Extract the [x, y] coordinate from the center of the cell holding the provided text.  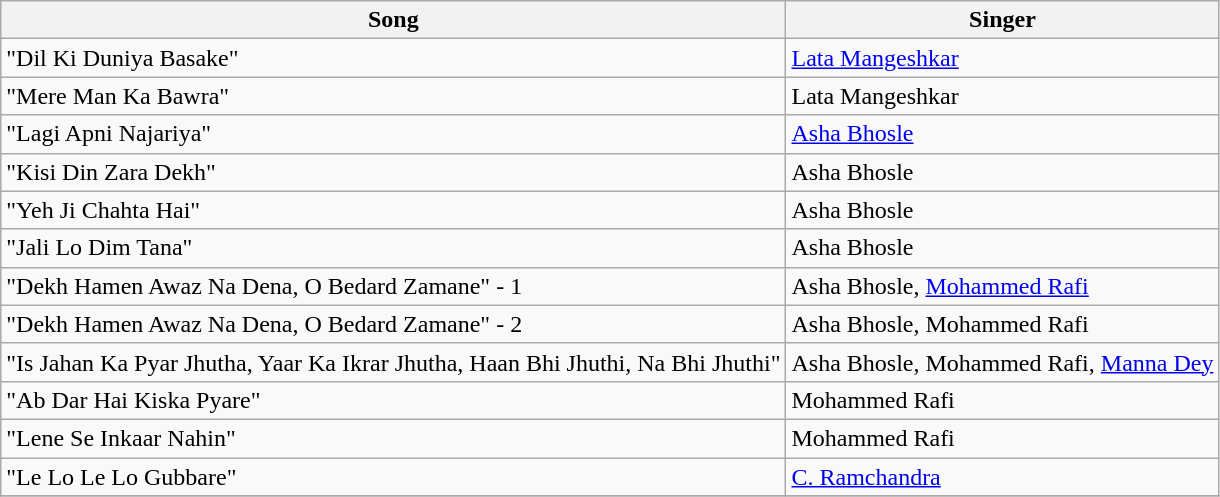
"Lene Se Inkaar Nahin" [394, 438]
"Lagi Apni Najariya" [394, 134]
"Mere Man Ka Bawra" [394, 96]
"Dekh Hamen Awaz Na Dena, O Bedard Zamane" - 1 [394, 286]
Singer [1002, 20]
"Dil Ki Duniya Basake" [394, 58]
"Le Lo Le Lo Gubbare" [394, 477]
Asha Bhosle, Mohammed Rafi, Manna Dey [1002, 362]
"Yeh Ji Chahta Hai" [394, 210]
"Is Jahan Ka Pyar Jhutha, Yaar Ka Ikrar Jhutha, Haan Bhi Jhuthi, Na Bhi Jhuthi" [394, 362]
"Jali Lo Dim Tana" [394, 248]
C. Ramchandra [1002, 477]
Song [394, 20]
"Ab Dar Hai Kiska Pyare" [394, 400]
"Dekh Hamen Awaz Na Dena, O Bedard Zamane" - 2 [394, 324]
"Kisi Din Zara Dekh" [394, 172]
